Pinpoint the cell where the given text exists, returning its [X, Y] midpoint coordinate. 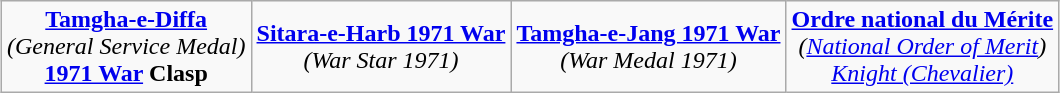
Ordre national du Mérite(National Order of Merit)Knight (Chevalier) [922, 47]
Sitara-e-Harb 1971 War(War Star 1971) [381, 47]
Tamgha-e-Jang 1971 War(War Medal 1971) [648, 47]
Tamgha-e-Diffa(General Service Medal)1971 War Clasp [126, 47]
